Return the (x, y) coordinate for the center point of the cell that contains the specified text.  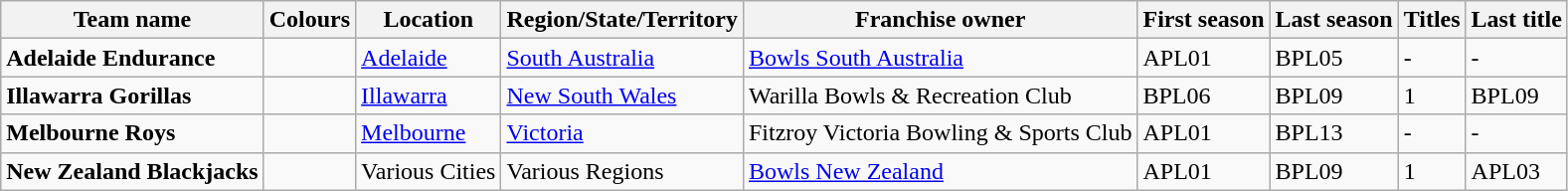
BPL06 (1203, 95)
Various Cities (429, 171)
Colours (309, 20)
South Australia (622, 58)
Franchise owner (941, 20)
New Zealand Blackjacks (132, 171)
Bowls South Australia (941, 58)
Location (429, 20)
Last season (1334, 20)
Last title (1516, 20)
Warilla Bowls & Recreation Club (941, 95)
APL03 (1516, 171)
BPL05 (1334, 58)
First season (1203, 20)
Illawarra Gorillas (132, 95)
Adelaide (429, 58)
Titles (1432, 20)
Bowls New Zealand (941, 171)
Various Regions (622, 171)
Fitzroy Victoria Bowling & Sports Club (941, 133)
BPL13 (1334, 133)
Melbourne (429, 133)
New South Wales (622, 95)
Adelaide Endurance (132, 58)
Melbourne Roys (132, 133)
Team name (132, 20)
Illawarra (429, 95)
Victoria (622, 133)
Region/State/Territory (622, 20)
